Pinpoint the cell where the given text exists, returning its (x, y) midpoint coordinate. 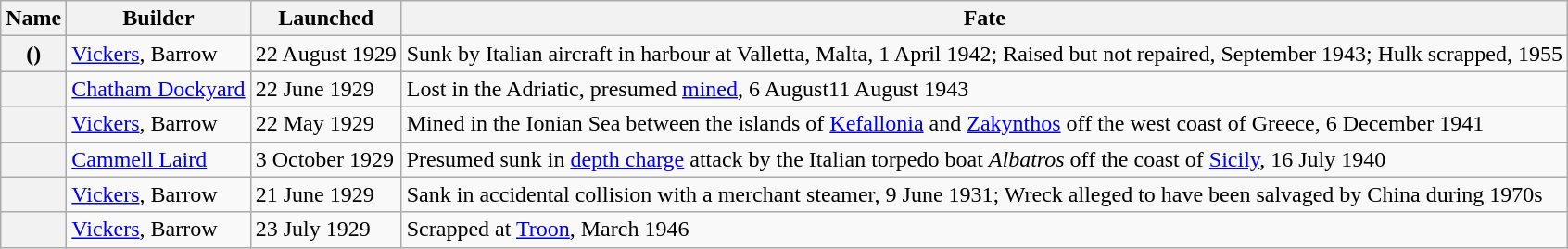
Lost in the Adriatic, presumed mined, 6 August11 August 1943 (984, 89)
Presumed sunk in depth charge attack by the Italian torpedo boat Albatros off the coast of Sicily, 16 July 1940 (984, 159)
Builder (158, 19)
Name (33, 19)
Cammell Laird (158, 159)
3 October 1929 (326, 159)
Sank in accidental collision with a merchant steamer, 9 June 1931; Wreck alleged to have been salvaged by China during 1970s (984, 194)
Launched (326, 19)
22 August 1929 (326, 54)
Sunk by Italian aircraft in harbour at Valletta, Malta, 1 April 1942; Raised but not repaired, September 1943; Hulk scrapped, 1955 (984, 54)
23 July 1929 (326, 230)
22 May 1929 (326, 124)
Chatham Dockyard (158, 89)
() (33, 54)
Scrapped at Troon, March 1946 (984, 230)
Fate (984, 19)
22 June 1929 (326, 89)
21 June 1929 (326, 194)
Mined in the Ionian Sea between the islands of Kefallonia and Zakynthos off the west coast of Greece, 6 December 1941 (984, 124)
